Identify which cell holds the provided text, then report its (X, Y) central coordinate. 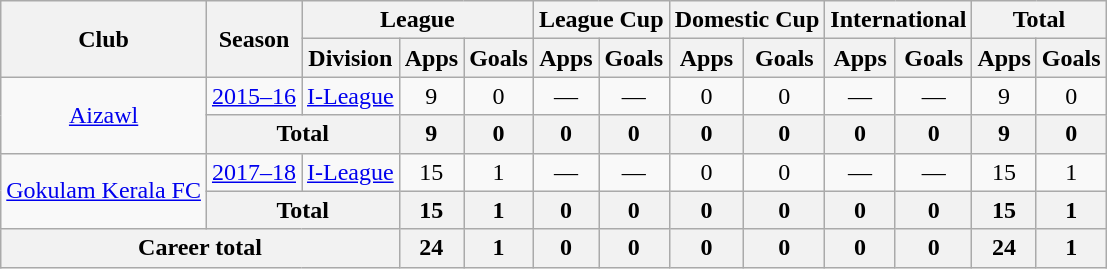
Division (351, 58)
Gokulam Kerala FC (104, 191)
Aizawl (104, 115)
League Cup (601, 20)
Career total (200, 248)
2015–16 (254, 96)
League (418, 20)
2017–18 (254, 172)
Club (104, 39)
International (898, 20)
Domestic Cup (747, 20)
Season (254, 39)
